Provide the (x, y) coordinate of the cell's center where the given text is located.  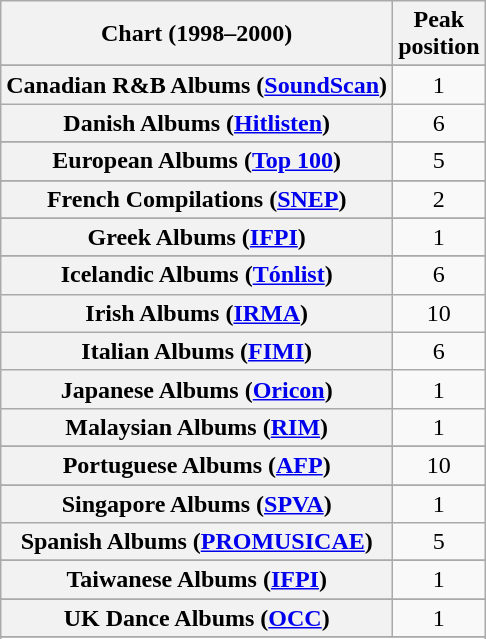
Singapore Albums (SPVA) (197, 503)
Chart (1998–2000) (197, 34)
Icelandic Albums (Tónlist) (197, 275)
Peakposition (439, 34)
Canadian R&B Albums (SoundScan) (197, 85)
Danish Albums (Hitlisten) (197, 123)
French Compilations (SNEP) (197, 199)
Portuguese Albums (AFP) (197, 465)
Japanese Albums (Oricon) (197, 389)
Spanish Albums (PROMUSICAE) (197, 542)
Irish Albums (IRMA) (197, 313)
Taiwanese Albums (IFPI) (197, 580)
Greek Albums (IFPI) (197, 237)
European Albums (Top 100) (197, 161)
Italian Albums (FIMI) (197, 351)
Malaysian Albums (RIM) (197, 427)
2 (439, 199)
UK Dance Albums (OCC) (197, 618)
